Search for the cell housing the specified text and yield its (x, y) center coordinate. 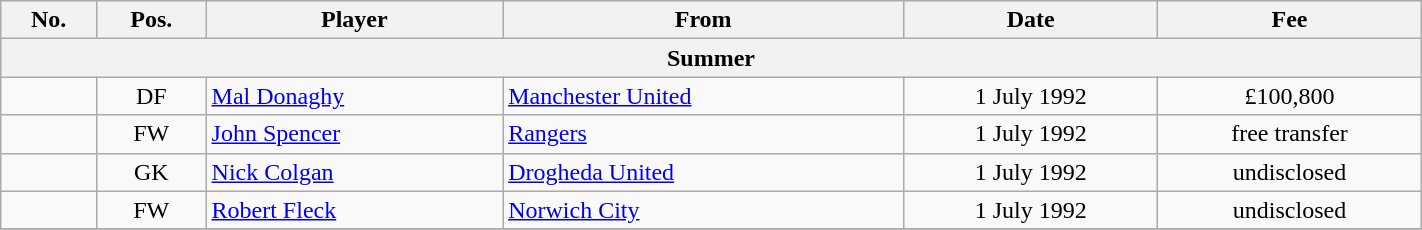
DF (152, 96)
Mal Donaghy (354, 96)
free transfer (1290, 134)
Pos. (152, 20)
GK (152, 172)
Manchester United (704, 96)
Date (1031, 20)
Summer (711, 58)
From (704, 20)
Robert Fleck (354, 210)
£100,800 (1290, 96)
No. (49, 20)
John Spencer (354, 134)
Norwich City (704, 210)
Player (354, 20)
Rangers (704, 134)
Nick Colgan (354, 172)
Fee (1290, 20)
Drogheda United (704, 172)
